Scan for the cell matching the given text and deliver its [X, Y] coordinate at center. 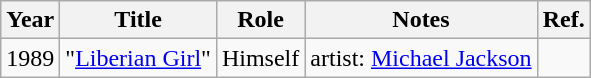
artist: Michael Jackson [421, 58]
Himself [260, 58]
"Liberian Girl" [138, 58]
Role [260, 20]
Year [30, 20]
Notes [421, 20]
Ref. [564, 20]
Title [138, 20]
1989 [30, 58]
